For the text-containing cell, return its midpoint in (x, y) coordinate format. 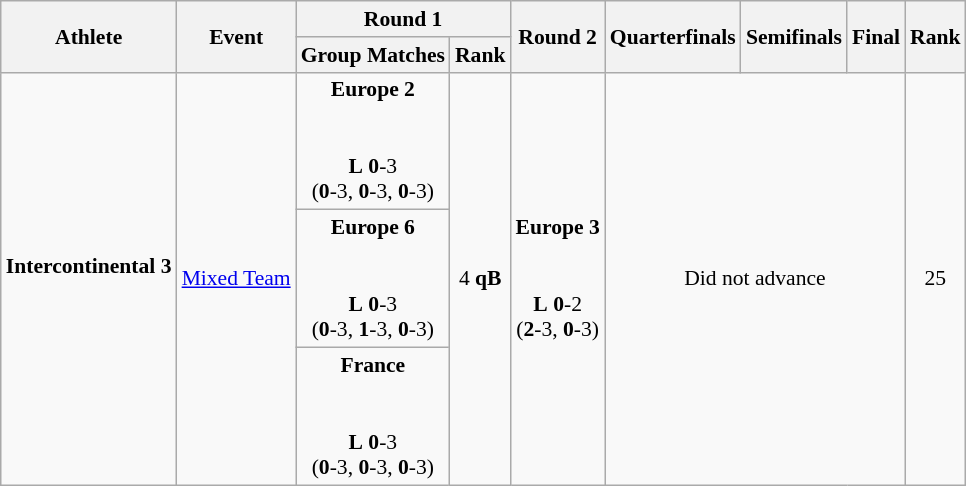
25 (936, 278)
Quarterfinals (673, 36)
Intercontinental 3 (89, 278)
Semifinals (794, 36)
Mixed Team (236, 278)
Did not advance (755, 278)
Europe 2 L 0-3 (0-3, 0-3, 0-3) (373, 141)
4 qB (480, 278)
Group Matches (373, 55)
Round 1 (404, 19)
Event (236, 36)
Europe 3 L 0-2 (2-3, 0-3) (557, 278)
Athlete (89, 36)
Final (876, 36)
France L 0-3 (0-3, 0-3, 0-3) (373, 417)
Europe 6 L 0-3 (0-3, 1-3, 0-3) (373, 279)
Round 2 (557, 36)
